Search for the cell housing the specified text and yield its (x, y) center coordinate. 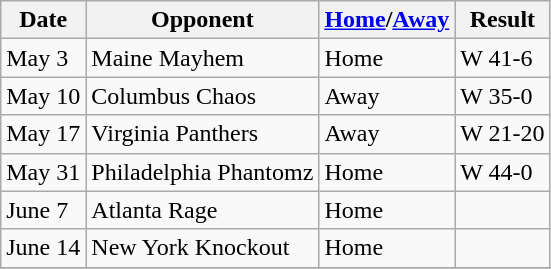
May 17 (44, 134)
Philadelphia Phantomz (202, 172)
Columbus Chaos (202, 96)
Result (502, 20)
W 21-20 (502, 134)
Opponent (202, 20)
June 14 (44, 248)
Atlanta Rage (202, 210)
W 35-0 (502, 96)
Home/Away (387, 20)
June 7 (44, 210)
New York Knockout (202, 248)
May 10 (44, 96)
W 41-6 (502, 58)
Virginia Panthers (202, 134)
May 31 (44, 172)
May 3 (44, 58)
W 44-0 (502, 172)
Date (44, 20)
Maine Mayhem (202, 58)
